From the cell containing the given text, extract its center point as [X, Y] coordinate. 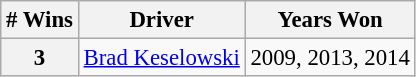
# Wins [40, 20]
Driver [162, 20]
Brad Keselowski [162, 58]
Years Won [330, 20]
3 [40, 58]
2009, 2013, 2014 [330, 58]
